Determine the (x, y) coordinate at the center of the cell enclosing the given text.  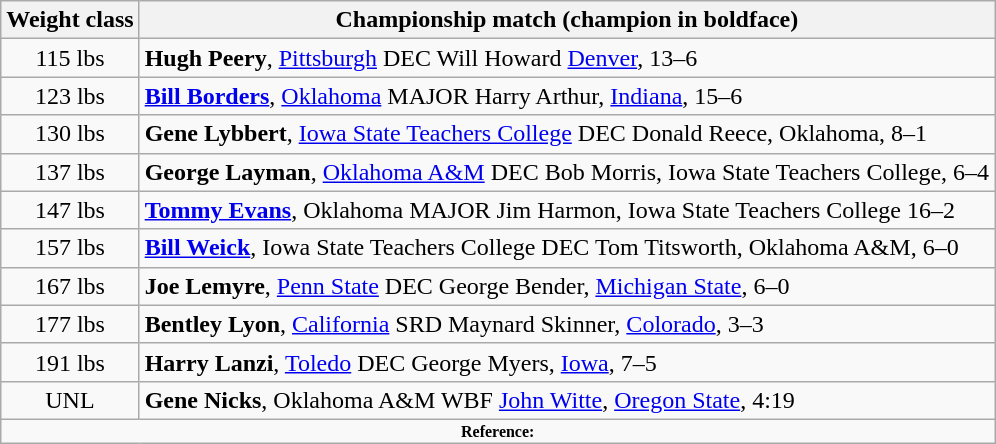
137 lbs (70, 172)
191 lbs (70, 362)
167 lbs (70, 286)
177 lbs (70, 324)
Bentley Lyon, California SRD Maynard Skinner, Colorado, 3–3 (566, 324)
130 lbs (70, 134)
Championship match (champion in boldface) (566, 20)
UNL (70, 400)
Harry Lanzi, Toledo DEC George Myers, Iowa, 7–5 (566, 362)
Bill Borders, Oklahoma MAJOR Harry Arthur, Indiana, 15–6 (566, 96)
Gene Nicks, Oklahoma A&M WBF John Witte, Oregon State, 4:19 (566, 400)
Gene Lybbert, Iowa State Teachers College DEC Donald Reece, Oklahoma, 8–1 (566, 134)
115 lbs (70, 58)
George Layman, Oklahoma A&M DEC Bob Morris, Iowa State Teachers College, 6–4 (566, 172)
Weight class (70, 20)
147 lbs (70, 210)
Joe Lemyre, Penn State DEC George Bender, Michigan State, 6–0 (566, 286)
Bill Weick, Iowa State Teachers College DEC Tom Titsworth, Oklahoma A&M, 6–0 (566, 248)
Reference: (498, 431)
157 lbs (70, 248)
123 lbs (70, 96)
Hugh Peery, Pittsburgh DEC Will Howard Denver, 13–6 (566, 58)
Tommy Evans, Oklahoma MAJOR Jim Harmon, Iowa State Teachers College 16–2 (566, 210)
